Capture the cell that displays the provided text and extract its (X, Y) central coordinate. 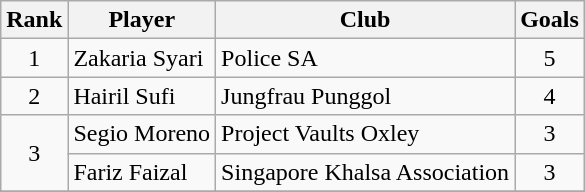
1 (34, 58)
Singapore Khalsa Association (366, 172)
Project Vaults Oxley (366, 134)
5 (550, 58)
Police SA (366, 58)
Club (366, 20)
Segio Moreno (142, 134)
Player (142, 20)
Rank (34, 20)
2 (34, 96)
Jungfrau Punggol (366, 96)
Hairil Sufi (142, 96)
4 (550, 96)
Fariz Faizal (142, 172)
Zakaria Syari (142, 58)
Goals (550, 20)
